Detect which cell encompasses the target text, then output its [x, y] center coordinate. 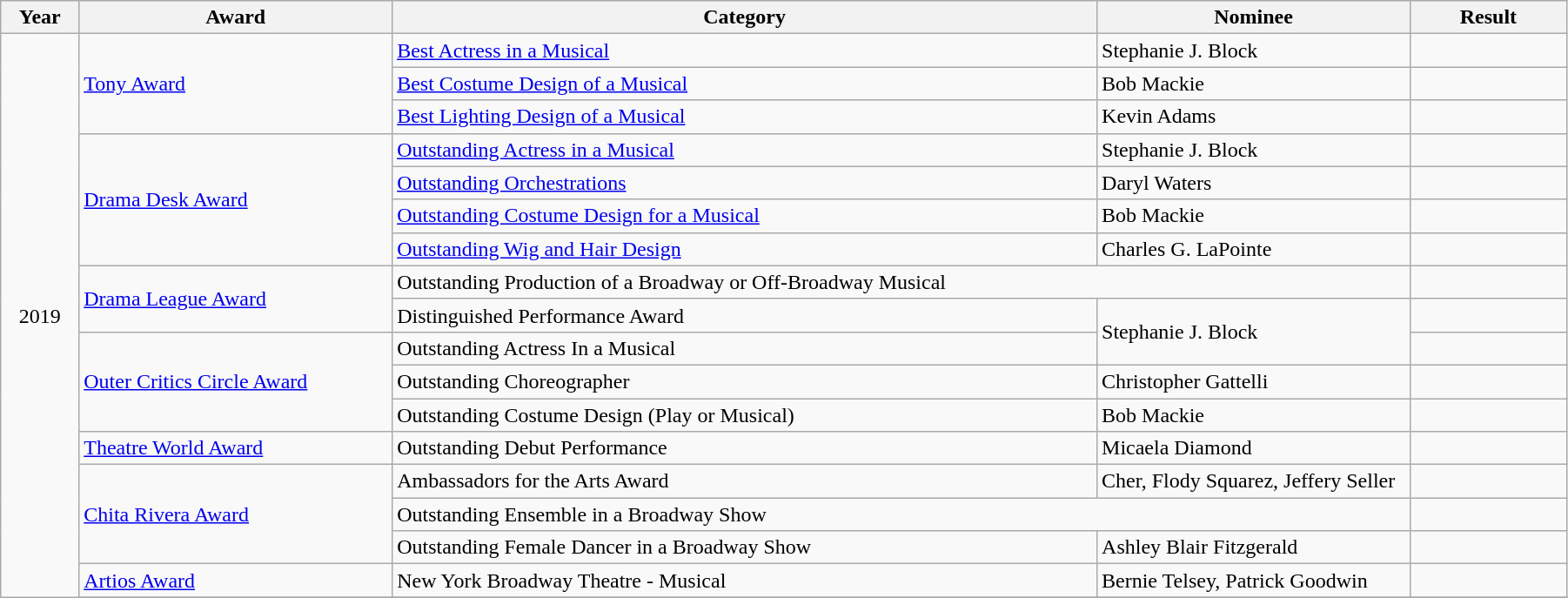
Kevin Adams [1254, 117]
Daryl Waters [1254, 183]
Year [40, 17]
Best Lighting Design of a Musical [745, 117]
Outstanding Production of a Broadway or Off-Broadway Musical [901, 282]
Outstanding Debut Performance [745, 448]
Artios Award [236, 581]
Micaela Diamond [1254, 448]
Drama Desk Award [236, 199]
Drama League Award [236, 299]
Category [745, 17]
Best Actress in a Musical [745, 50]
Outstanding Choreographer [745, 381]
New York Broadway Theatre - Musical [745, 581]
Theatre World Award [236, 448]
Bernie Telsey, Patrick Goodwin [1254, 581]
Outstanding Costume Design for a Musical [745, 216]
Outstanding Female Dancer in a Broadway Show [745, 548]
Outstanding Costume Design (Play or Musical) [745, 415]
Nominee [1254, 17]
Outstanding Actress In a Musical [745, 348]
Charles G. LaPointe [1254, 249]
Outstanding Orchestrations [745, 183]
Ambassadors for the Arts Award [745, 481]
Award [236, 17]
Chita Rivera Award [236, 514]
Outstanding Wig and Hair Design [745, 249]
Distinguished Performance Award [745, 315]
Best Costume Design of a Musical [745, 84]
2019 [40, 315]
Result [1488, 17]
Cher, Flody Squarez, Jeffery Seller [1254, 481]
Outstanding Actress in a Musical [745, 150]
Ashley Blair Fitzgerald [1254, 548]
Tony Award [236, 84]
Outstanding Ensemble in a Broadway Show [901, 514]
Outer Critics Circle Award [236, 381]
Christopher Gattelli [1254, 381]
